Capture the cell that displays the provided text and extract its (x, y) central coordinate. 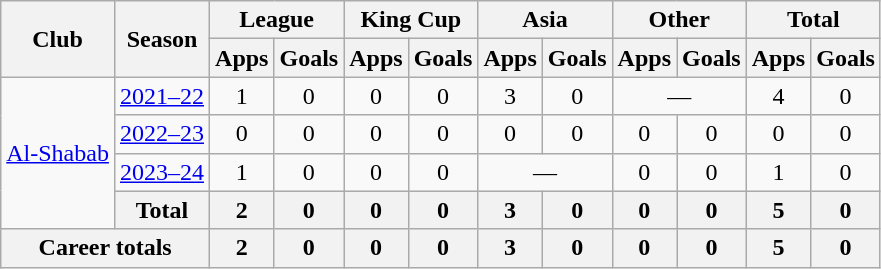
Other (679, 20)
2021–22 (162, 96)
2022–23 (162, 134)
Al-Shabab (58, 153)
Club (58, 39)
Asia (545, 20)
2023–24 (162, 172)
4 (778, 96)
Season (162, 39)
League (277, 20)
Career totals (106, 248)
King Cup (411, 20)
